Locate the cell with the specified text and output its [X, Y] center coordinate. 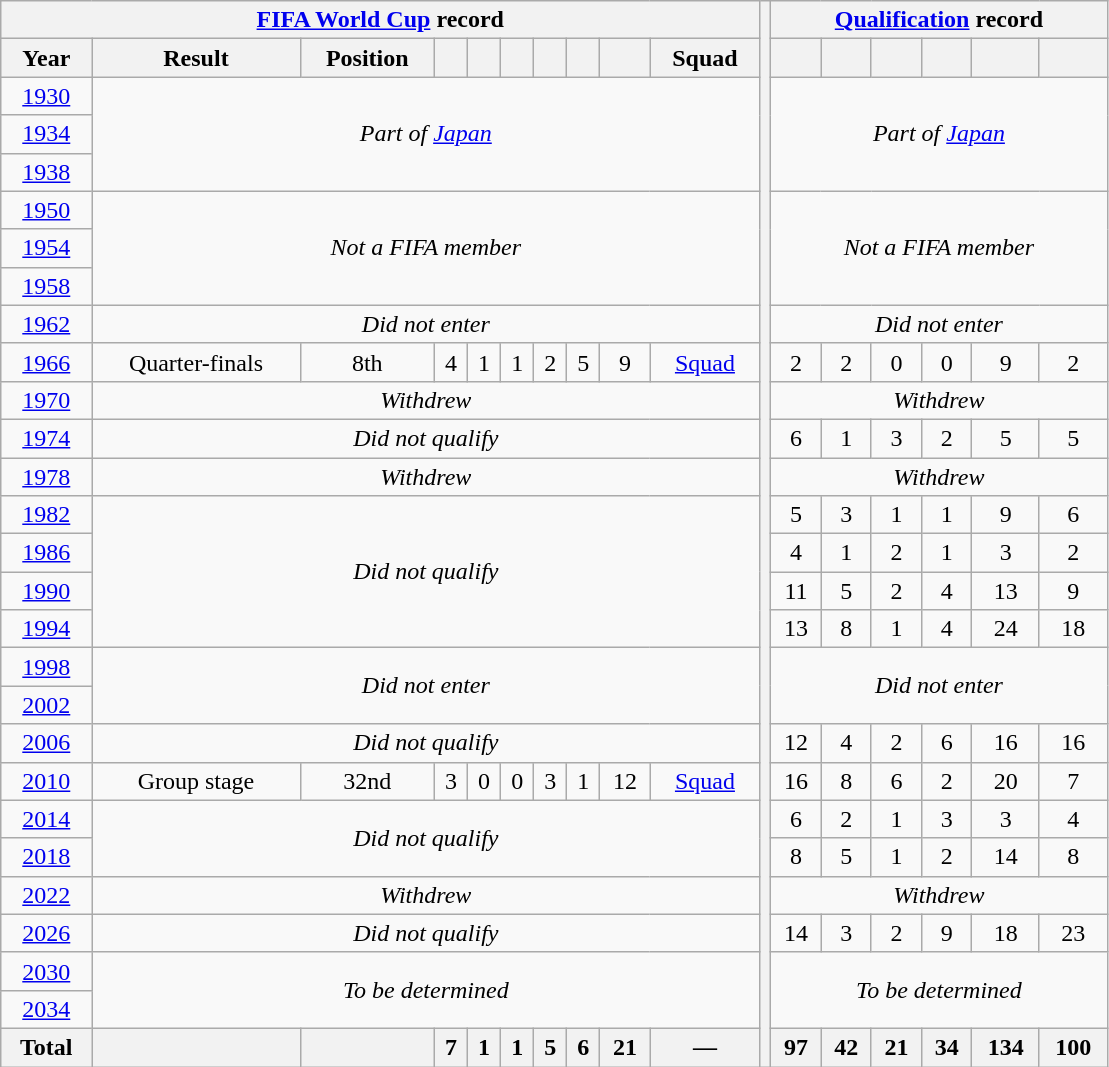
20 [1006, 781]
2006 [46, 743]
2034 [46, 1009]
1954 [46, 248]
2030 [46, 971]
1934 [46, 134]
Result [196, 58]
Group stage [196, 781]
1930 [46, 96]
32nd [367, 781]
1950 [46, 210]
FIFA World Cup record [380, 20]
97 [796, 1047]
11 [796, 591]
24 [1006, 629]
2022 [46, 895]
1974 [46, 438]
1970 [46, 400]
2018 [46, 857]
1938 [46, 172]
Qualification record [939, 20]
Quarter-finals [196, 362]
1978 [46, 477]
34 [947, 1047]
23 [1073, 933]
1958 [46, 286]
1982 [46, 515]
Position [367, 58]
2002 [46, 705]
8th [367, 362]
42 [846, 1047]
1966 [46, 362]
1990 [46, 591]
1998 [46, 667]
1994 [46, 629]
134 [1006, 1047]
— [705, 1047]
2010 [46, 781]
1962 [46, 324]
Total [46, 1047]
Year [46, 58]
2026 [46, 933]
2014 [46, 819]
1986 [46, 553]
100 [1073, 1047]
